Search for the cell housing the specified text and yield its (x, y) center coordinate. 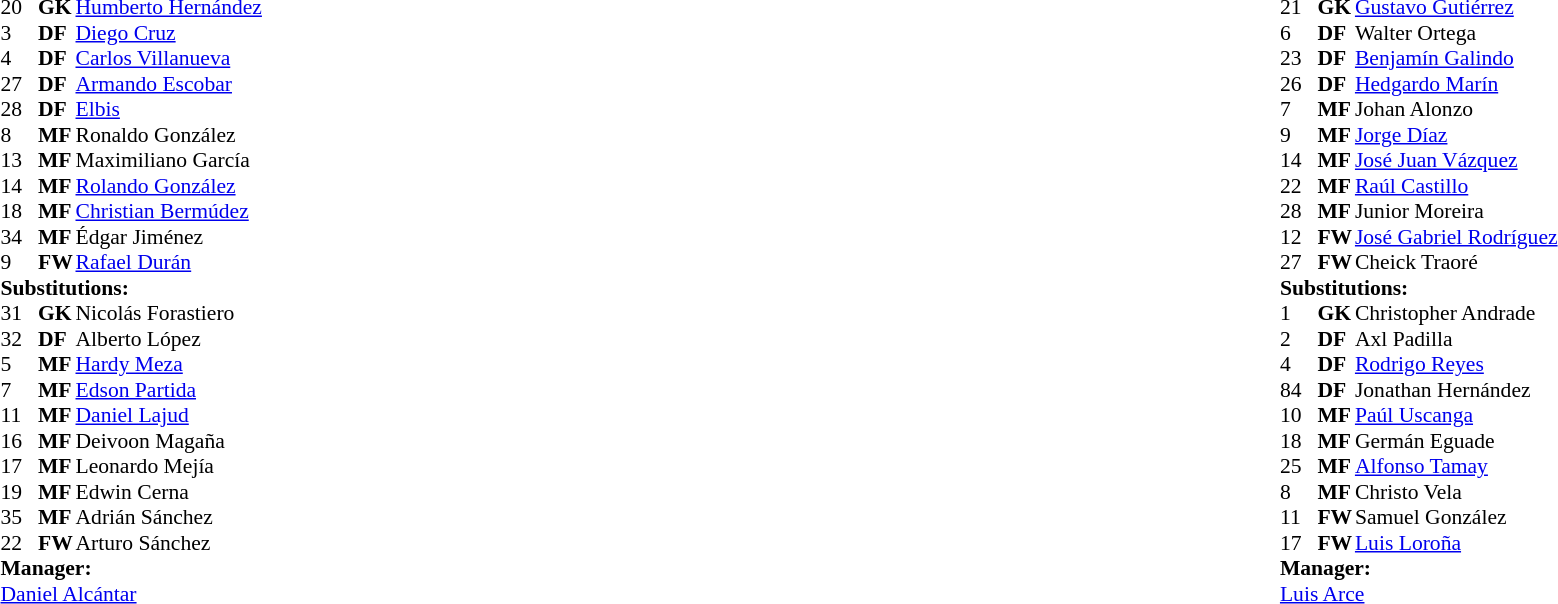
2 (1299, 339)
13 (19, 161)
Alberto López (169, 339)
19 (19, 492)
José Gabriel Rodríguez (1456, 237)
Armando Escobar (169, 84)
Junior Moreira (1456, 211)
Walter Ortega (1456, 33)
31 (19, 313)
Paúl Uscanga (1456, 415)
12 (1299, 237)
Axl Padilla (1456, 339)
Maximiliano García (169, 161)
Raúl Castillo (1456, 186)
34 (19, 237)
Rodrigo Reyes (1456, 365)
Jorge Díaz (1456, 135)
Benjamín Galindo (1456, 59)
Édgar Jiménez (169, 237)
23 (1299, 59)
6 (1299, 33)
Christian Bermúdez (169, 211)
Nicolás Forastiero (169, 313)
32 (19, 339)
Alfonso Tamay (1456, 467)
26 (1299, 84)
Diego Cruz (169, 33)
Arturo Sánchez (169, 543)
Deivoon Magaña (169, 441)
84 (1299, 390)
10 (1299, 415)
Cheick Traoré (1456, 263)
3 (19, 33)
Jonathan Hernández (1456, 390)
Christo Vela (1456, 492)
Samuel González (1456, 517)
Leonardo Mejía (169, 467)
Germán Eguade (1456, 441)
Hedgardo Marín (1456, 84)
1 (1299, 313)
5 (19, 365)
Christopher Andrade (1456, 313)
Ronaldo González (169, 135)
Elbis (169, 109)
Rolando González (169, 186)
Edwin Cerna (169, 492)
Rafael Durán (169, 263)
Adrián Sánchez (169, 517)
Luis Loroña (1456, 543)
Edson Partida (169, 390)
Daniel Lajud (169, 415)
José Juan Vázquez (1456, 161)
Carlos Villanueva (169, 59)
Johan Alonzo (1456, 109)
16 (19, 441)
35 (19, 517)
Hardy Meza (169, 365)
25 (1299, 467)
